For the text-containing cell, return its midpoint in (X, Y) coordinate format. 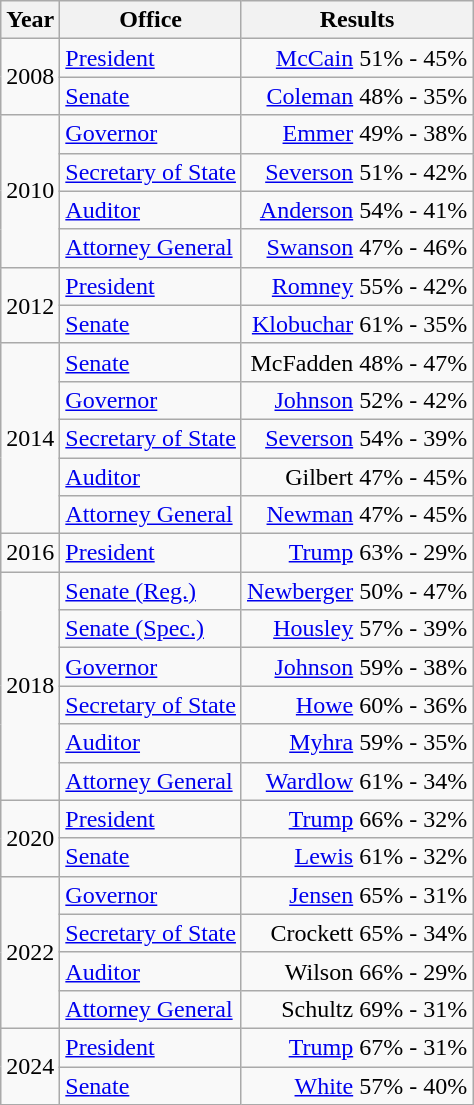
Myhra 59% - 35% (356, 743)
McFadden 48% - 47% (356, 362)
2016 (30, 553)
Johnson 52% - 42% (356, 400)
Senate (Spec.) (151, 629)
Year (30, 20)
Trump 63% - 29% (356, 553)
Newman 47% - 45% (356, 515)
Schultz 69% - 31% (356, 1009)
Anderson 54% - 41% (356, 210)
Senate (Reg.) (151, 591)
2012 (30, 305)
Lewis 61% - 32% (356, 857)
Coleman 48% - 35% (356, 96)
Trump 66% - 32% (356, 819)
Severson 51% - 42% (356, 172)
2020 (30, 838)
2024 (30, 1066)
2010 (30, 191)
Office (151, 20)
2022 (30, 952)
Howe 60% - 36% (356, 705)
Results (356, 20)
Housley 57% - 39% (356, 629)
2018 (30, 686)
Klobuchar 61% - 35% (356, 324)
Trump 67% - 31% (356, 1047)
Severson 54% - 39% (356, 438)
Emmer 49% - 38% (356, 134)
McCain 51% - 45% (356, 58)
Newberger 50% - 47% (356, 591)
Gilbert 47% - 45% (356, 477)
Johnson 59% - 38% (356, 667)
2008 (30, 77)
Romney 55% - 42% (356, 286)
White 57% - 40% (356, 1085)
Swanson 47% - 46% (356, 248)
Wilson 66% - 29% (356, 971)
Jensen 65% - 31% (356, 895)
Wardlow 61% - 34% (356, 781)
Crockett 65% - 34% (356, 933)
2014 (30, 438)
